Output the [X, Y] coordinate of the center of the cell containing the given text.  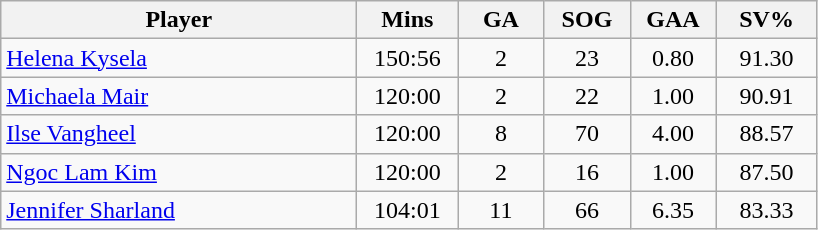
6.35 [673, 210]
GA [501, 20]
91.30 [766, 58]
Mins [408, 20]
150:56 [408, 58]
Helena Kysela [179, 58]
90.91 [766, 96]
0.80 [673, 58]
66 [587, 210]
104:01 [408, 210]
87.50 [766, 172]
4.00 [673, 134]
11 [501, 210]
Michaela Mair [179, 96]
SOG [587, 20]
Ngoc Lam Kim [179, 172]
8 [501, 134]
88.57 [766, 134]
22 [587, 96]
GAA [673, 20]
23 [587, 58]
16 [587, 172]
70 [587, 134]
Jennifer Sharland [179, 210]
Ilse Vangheel [179, 134]
SV% [766, 20]
83.33 [766, 210]
Player [179, 20]
